Capture the cell that displays the provided text and extract its [X, Y] central coordinate. 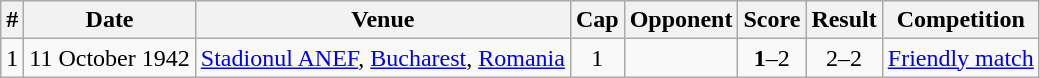
Score [772, 20]
2–2 [844, 58]
1–2 [772, 58]
11 October 1942 [110, 58]
Venue [382, 20]
Stadionul ANEF, Bucharest, Romania [382, 58]
# [12, 20]
Result [844, 20]
Date [110, 20]
Friendly match [960, 58]
Cap [597, 20]
Opponent [681, 20]
Competition [960, 20]
